Return [X, Y] of the center of cell containing provided text 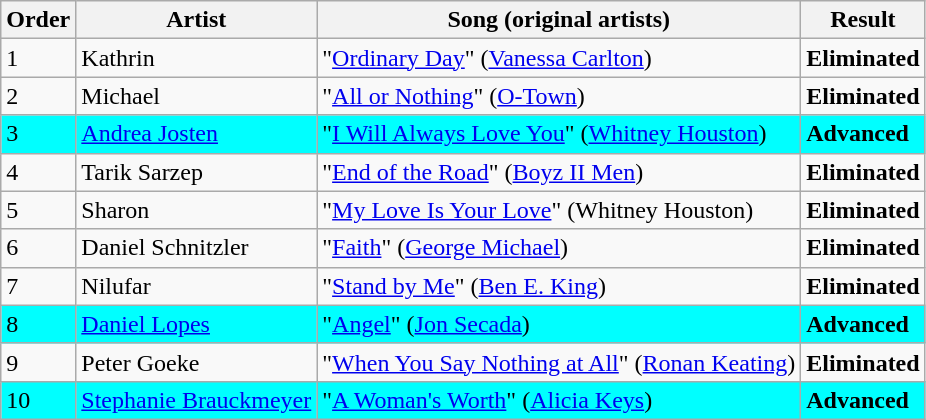
"Ordinary Day" (Vanessa Carlton) [559, 58]
"A Woman's Worth" (Alicia Keys) [559, 400]
2 [38, 96]
Song (original artists) [559, 20]
"When You Say Nothing at All" (Ronan Keating) [559, 362]
8 [38, 324]
"I Will Always Love You" (Whitney Houston) [559, 134]
7 [38, 286]
3 [38, 134]
Nilufar [196, 286]
5 [38, 210]
Daniel Schnitzler [196, 248]
"My Love Is Your Love" (Whitney Houston) [559, 210]
Result [863, 20]
Tarik Sarzep [196, 172]
Michael [196, 96]
Daniel Lopes [196, 324]
Order [38, 20]
1 [38, 58]
"End of the Road" (Boyz II Men) [559, 172]
"Faith" (George Michael) [559, 248]
Kathrin [196, 58]
9 [38, 362]
Andrea Josten [196, 134]
Stephanie Brauckmeyer [196, 400]
Sharon [196, 210]
4 [38, 172]
6 [38, 248]
"Angel" (Jon Secada) [559, 324]
10 [38, 400]
"Stand by Me" (Ben E. King) [559, 286]
Peter Goeke [196, 362]
"All or Nothing" (O-Town) [559, 96]
Artist [196, 20]
